For the text-containing cell, return its midpoint in [X, Y] coordinate format. 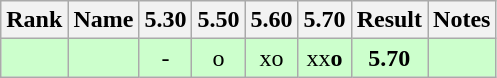
Notes [462, 20]
o [218, 58]
5.30 [166, 20]
xo [272, 58]
xxo [324, 58]
5.60 [272, 20]
Rank [34, 20]
5.50 [218, 20]
Result [389, 20]
- [166, 58]
Name [104, 20]
